Output the (x, y) coordinate of the center of the cell containing the given text.  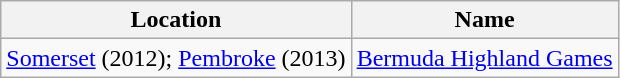
Bermuda Highland Games (484, 58)
Somerset (2012); Pembroke (2013) (176, 58)
Name (484, 20)
Location (176, 20)
